Return the (X, Y) coordinate for the center point of the cell that contains the specified text.  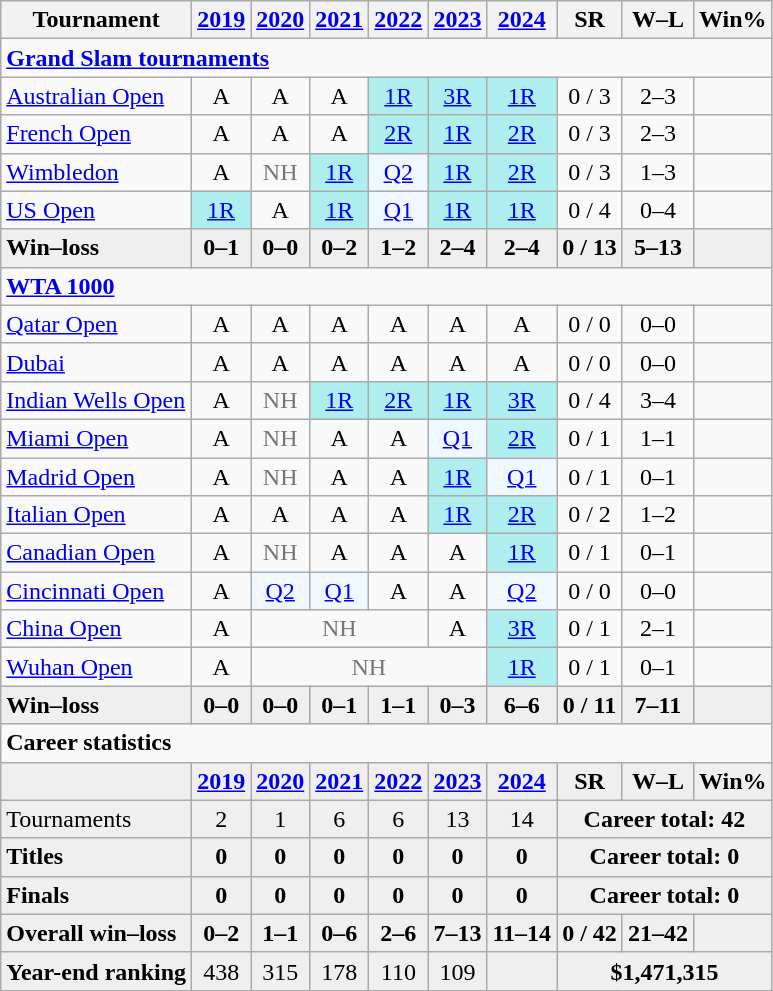
Wimbledon (96, 172)
2 (222, 819)
French Open (96, 134)
Madrid Open (96, 477)
Italian Open (96, 515)
21–42 (658, 933)
110 (398, 971)
13 (458, 819)
0 / 11 (590, 705)
438 (222, 971)
China Open (96, 629)
14 (522, 819)
Grand Slam tournaments (386, 58)
5–13 (658, 248)
$1,471,315 (664, 971)
Year-end ranking (96, 971)
0–4 (658, 210)
1–3 (658, 172)
315 (280, 971)
Canadian Open (96, 553)
Titles (96, 857)
Career statistics (386, 743)
1 (280, 819)
Tournaments (96, 819)
US Open (96, 210)
Wuhan Open (96, 667)
3–4 (658, 400)
6–6 (522, 705)
2–1 (658, 629)
0 / 13 (590, 248)
0–3 (458, 705)
WTA 1000 (386, 286)
Career total: 42 (664, 819)
Finals (96, 895)
0–6 (340, 933)
7–11 (658, 705)
Australian Open (96, 96)
Overall win–loss (96, 933)
7–13 (458, 933)
178 (340, 971)
0 / 2 (590, 515)
2–6 (398, 933)
0 / 42 (590, 933)
Miami Open (96, 438)
109 (458, 971)
Tournament (96, 20)
11–14 (522, 933)
Cincinnati Open (96, 591)
Indian Wells Open (96, 400)
Qatar Open (96, 324)
Dubai (96, 362)
